Identify which cell holds the provided text, then report its (X, Y) central coordinate. 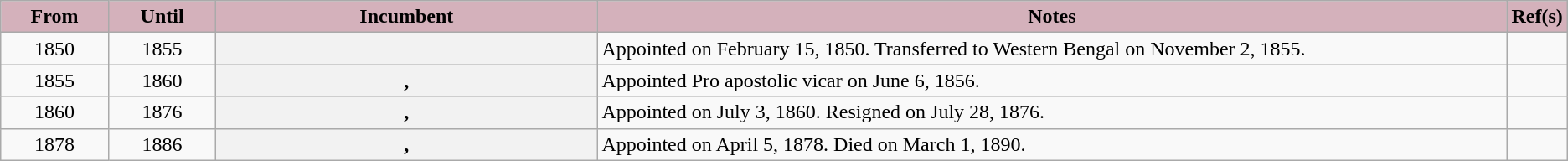
1850 (55, 49)
Appointed Pro apostolic vicar on June 6, 1856. (1052, 80)
Appointed on April 5, 1878. Died on March 1, 1890. (1052, 144)
Ref(s) (1537, 17)
Notes (1052, 17)
1878 (55, 144)
1876 (162, 112)
Appointed on February 15, 1850. Transferred to Western Bengal on November 2, 1855. (1052, 49)
Appointed on July 3, 1860. Resigned on July 28, 1876. (1052, 112)
Incumbent (407, 17)
Until (162, 17)
1886 (162, 144)
From (55, 17)
